For the text-containing cell, return its midpoint in [X, Y] coordinate format. 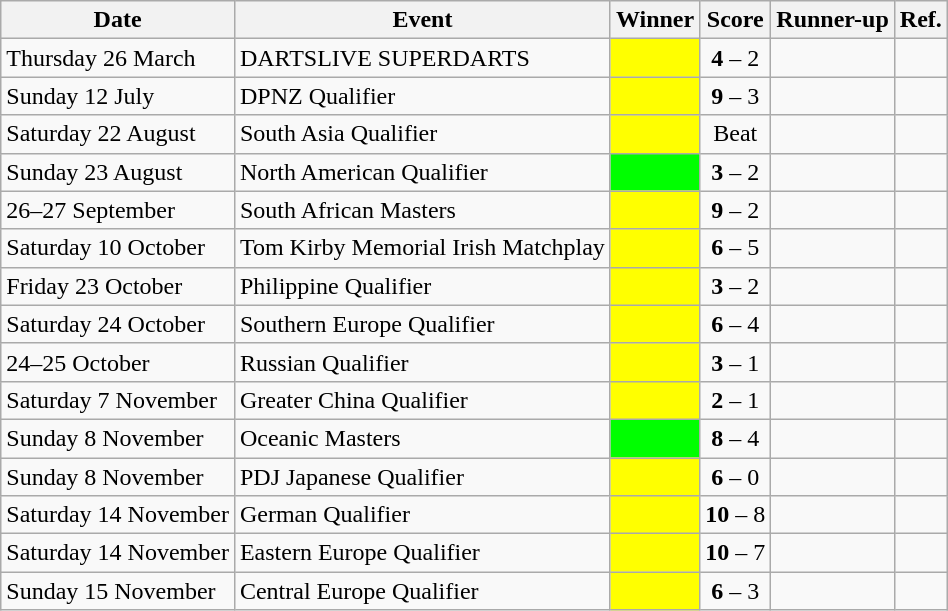
Greater China Qualifier [422, 400]
Event [422, 20]
Winner [654, 20]
Thursday 26 March [118, 58]
Runner-up [833, 20]
South African Masters [422, 210]
German Qualifier [422, 515]
Score [736, 20]
Beat [736, 134]
Sunday 12 July [118, 96]
Sunday 23 August [118, 172]
10 – 7 [736, 553]
Philippine Qualifier [422, 286]
Oceanic Masters [422, 438]
Tom Kirby Memorial Irish Matchplay [422, 248]
Saturday 22 August [118, 134]
24–25 October [118, 362]
3 – 1 [736, 362]
DPNZ Qualifier [422, 96]
Southern Europe Qualifier [422, 324]
2 – 1 [736, 400]
9 – 2 [736, 210]
North American Qualifier [422, 172]
Saturday 7 November [118, 400]
6 – 4 [736, 324]
26–27 September [118, 210]
9 – 3 [736, 96]
Date [118, 20]
Sunday 15 November [118, 591]
Ref. [920, 20]
Central Europe Qualifier [422, 591]
Friday 23 October [118, 286]
DARTSLIVE SUPERDARTS [422, 58]
10 – 8 [736, 515]
Saturday 10 October [118, 248]
Russian Qualifier [422, 362]
8 – 4 [736, 438]
6 – 0 [736, 477]
PDJ Japanese Qualifier [422, 477]
6 – 3 [736, 591]
4 – 2 [736, 58]
Saturday 24 October [118, 324]
6 – 5 [736, 248]
Eastern Europe Qualifier [422, 553]
South Asia Qualifier [422, 134]
